Identify which cell holds the provided text, then report its [x, y] central coordinate. 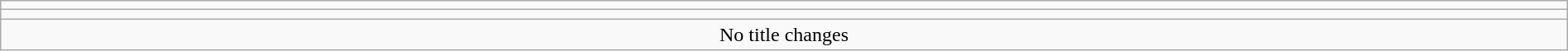
No title changes [784, 35]
